Determine the (X, Y) coordinate at the center of the cell enclosing the given text.  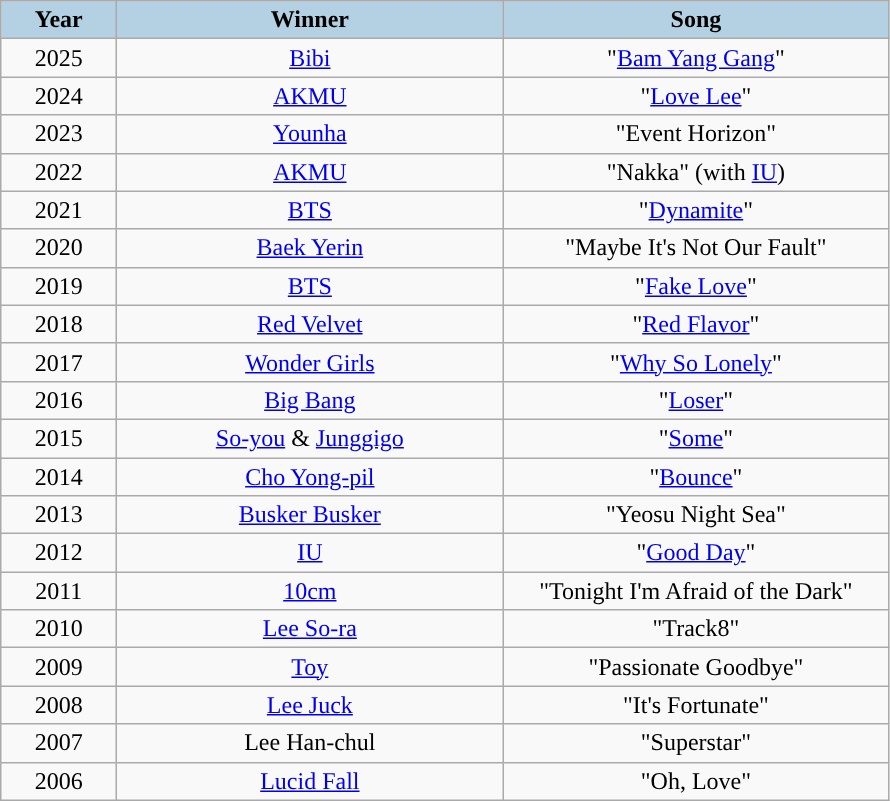
Wonder Girls (310, 362)
2008 (59, 705)
Younha (310, 134)
2012 (59, 553)
"Fake Love" (696, 286)
Baek Yerin (310, 248)
2013 (59, 515)
"Superstar" (696, 743)
"Good Day" (696, 553)
"Bounce" (696, 477)
"Track8" (696, 629)
Song (696, 20)
2022 (59, 172)
2025 (59, 58)
"Passionate Goodbye" (696, 667)
"Oh, Love" (696, 781)
"Yeosu Night Sea" (696, 515)
"Nakka" (with IU) (696, 172)
Lee Han-chul (310, 743)
So-you & Junggigo (310, 438)
2024 (59, 96)
2011 (59, 591)
Lee Juck (310, 705)
Lee So-ra (310, 629)
"Maybe It's Not Our Fault" (696, 248)
IU (310, 553)
Red Velvet (310, 324)
2014 (59, 477)
"Love Lee" (696, 96)
2017 (59, 362)
2016 (59, 400)
"Tonight I'm Afraid of the Dark" (696, 591)
"Some" (696, 438)
Toy (310, 667)
"It's Fortunate" (696, 705)
Bibi (310, 58)
Winner (310, 20)
Year (59, 20)
2023 (59, 134)
"Red Flavor" (696, 324)
2015 (59, 438)
2007 (59, 743)
Cho Yong-pil (310, 477)
2006 (59, 781)
"Event Horizon" (696, 134)
Lucid Fall (310, 781)
2009 (59, 667)
2018 (59, 324)
2010 (59, 629)
2021 (59, 210)
Big Bang (310, 400)
2019 (59, 286)
10cm (310, 591)
Busker Busker (310, 515)
2020 (59, 248)
"Dynamite" (696, 210)
"Bam Yang Gang" (696, 58)
"Loser" (696, 400)
"Why So Lonely" (696, 362)
